Return the [x, y] coordinate for the center point of the cell that contains the specified text.  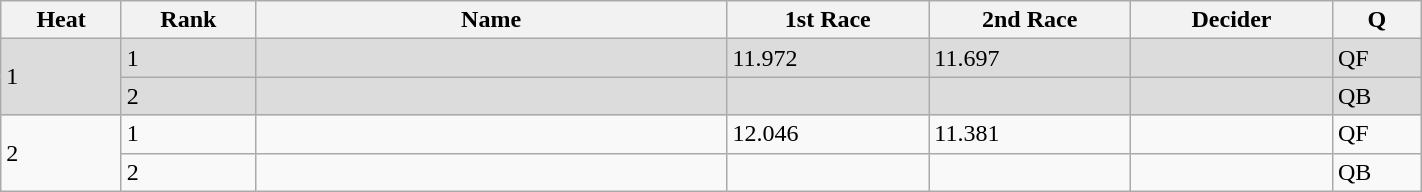
Rank [188, 20]
Heat [62, 20]
2nd Race [1030, 20]
11.381 [1030, 134]
1st Race [828, 20]
Decider [1232, 20]
Name [491, 20]
Q [1376, 20]
11.972 [828, 58]
11.697 [1030, 58]
12.046 [828, 134]
